Locate the cell with the specified text and output its [x, y] center coordinate. 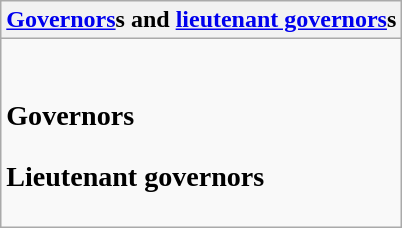
GovernorsLieutenant governors [202, 133]
Governorss and lieutenant governorss [202, 20]
